Locate the cell with the specified text and output its (x, y) center coordinate. 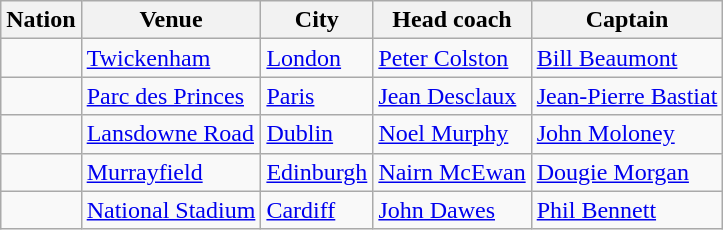
Bill Beaumont (627, 58)
Paris (317, 96)
Phil Bennett (627, 210)
Dublin (317, 134)
Nation (41, 20)
Twickenham (171, 58)
Captain (627, 20)
Dougie Morgan (627, 172)
Venue (171, 20)
Parc des Princes (171, 96)
Edinburgh (317, 172)
Noel Murphy (452, 134)
Nairn McEwan (452, 172)
National Stadium (171, 210)
John Dawes (452, 210)
London (317, 58)
Head coach (452, 20)
Lansdowne Road (171, 134)
Cardiff (317, 210)
Peter Colston (452, 58)
City (317, 20)
Jean-Pierre Bastiat (627, 96)
Jean Desclaux (452, 96)
Murrayfield (171, 172)
John Moloney (627, 134)
